Extract the (x, y) coordinate from the center of the cell holding the provided text.  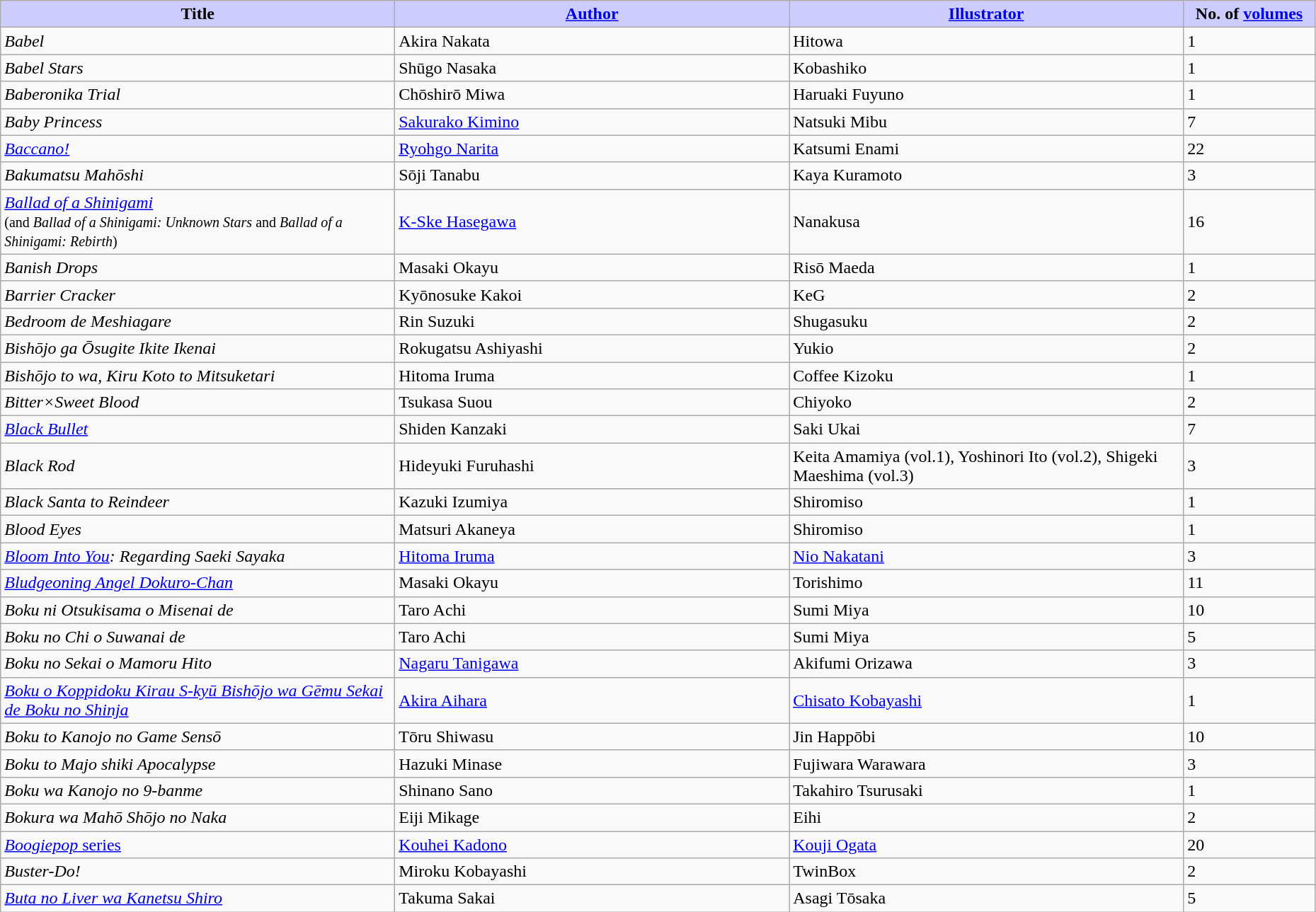
Boku wa Kanojo no 9-banme (198, 790)
Chiyoko (987, 403)
Tsukasa Suou (592, 403)
Black Santa to Reindeer (198, 502)
Black Rod (198, 466)
Hazuki Minase (592, 763)
Chisato Kobayashi (987, 700)
K-Ske Hasegawa (592, 221)
Boku to Majo shiki Apocalypse (198, 763)
Hideyuki Furuhashi (592, 466)
Natsuki Mibu (987, 122)
Yukio (987, 348)
Bloom Into You: Regarding Saeki Sayaka (198, 556)
Ryohgo Narita (592, 149)
Torishimo (987, 583)
Black Bullet (198, 429)
Babel Stars (198, 68)
Akira Aihara (592, 700)
Kobashiko (987, 68)
Blood Eyes (198, 529)
Kaya Kuramoto (987, 175)
Babel (198, 41)
Bakumatsu Mahōshi (198, 175)
Nio Nakatani (987, 556)
Shūgo Nasaka (592, 68)
Boku no Sekai o Mamoru Hito (198, 664)
Shinano Sano (592, 790)
Illustrator (987, 14)
Miroku Kobayashi (592, 872)
Keita Amamiya (vol.1), Yoshinori Ito (vol.2), Shigeki Maeshima (vol.3) (987, 466)
11 (1249, 583)
TwinBox (987, 872)
Bishōjo ga Ōsugite Ikite Ikenai (198, 348)
Saki Ukai (987, 429)
16 (1249, 221)
Kyōnosuke Kakoi (592, 294)
Author (592, 14)
Barrier Cracker (198, 294)
Kouhei Kadono (592, 844)
Tōru Shiwasu (592, 737)
KeG (987, 294)
Shiden Kanzaki (592, 429)
Boogiepop series (198, 844)
Hitowa (987, 41)
Title (198, 14)
Eiji Mikage (592, 817)
Fujiwara Warawara (987, 763)
Nanakusa (987, 221)
Risō Maeda (987, 267)
Buster-Do! (198, 872)
Matsuri Akaneya (592, 529)
Takahiro Tsurusaki (987, 790)
Akifumi Orizawa (987, 664)
Baberonika Trial (198, 95)
Baccano! (198, 149)
No. of volumes (1249, 14)
Boku to Kanojo no Game Sensō (198, 737)
Bedroom de Meshiagare (198, 321)
Sakurako Kimino (592, 122)
Boku no Chi o Suwanai de (198, 637)
Bishōjo to wa, Kiru Koto to Mitsuketari (198, 376)
Bokura wa Mahō Shōjo no Naka (198, 817)
Shugasuku (987, 321)
Buta no Liver wa Kanetsu Shiro (198, 899)
Banish Drops (198, 267)
Akira Nakata (592, 41)
Rin Suzuki (592, 321)
Rokugatsu Ashiyashi (592, 348)
Eihi (987, 817)
Kazuki Izumiya (592, 502)
Kouji Ogata (987, 844)
Bitter×Sweet Blood (198, 403)
Bludgeoning Angel Dokuro-Chan (198, 583)
Boku ni Otsukisama o Misenai de (198, 610)
22 (1249, 149)
Chōshirō Miwa (592, 95)
Jin Happōbi (987, 737)
Sōji Tanabu (592, 175)
Katsumi Enami (987, 149)
20 (1249, 844)
Asagi Tōsaka (987, 899)
Haruaki Fuyuno (987, 95)
Nagaru Tanigawa (592, 664)
Coffee Kizoku (987, 376)
Takuma Sakai (592, 899)
Boku o Koppidoku Kirau S-kyū Bishōjo wa Gēmu Sekai de Boku no Shinja (198, 700)
Ballad of a Shinigami(and Ballad of a Shinigami: Unknown Stars and Ballad of a Shinigami: Rebirth) (198, 221)
Baby Princess (198, 122)
